Extract the (X, Y) coordinate from the center of the cell holding the provided text.  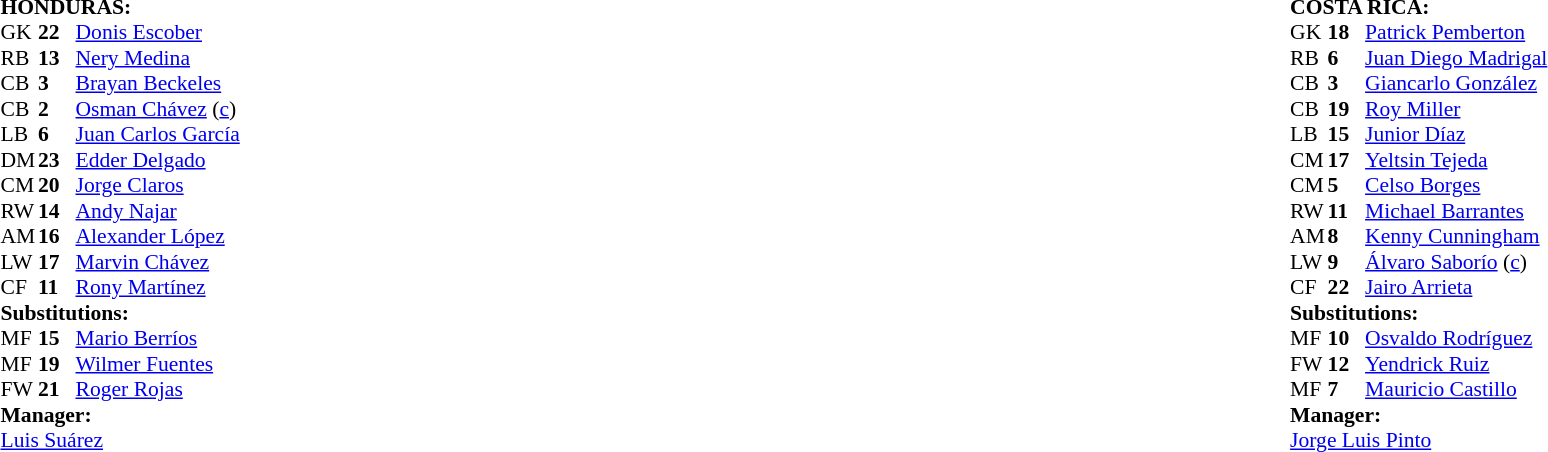
Michael Barrantes (1456, 211)
8 (1347, 237)
Osman Chávez (c) (158, 109)
Mauricio Castillo (1456, 389)
Brayan Beckeles (158, 83)
Jairo Arrieta (1456, 287)
21 (57, 389)
DM (19, 160)
5 (1347, 185)
Roy Miller (1456, 109)
2 (57, 109)
Patrick Pemberton (1456, 33)
Juan Carlos García (158, 135)
Junior Díaz (1456, 135)
Yendrick Ruiz (1456, 364)
Álvaro Saborío (c) (1456, 262)
Nery Medina (158, 58)
Mario Berríos (158, 339)
10 (1347, 339)
Andy Najar (158, 211)
12 (1347, 364)
Wilmer Fuentes (158, 364)
Marvin Chávez (158, 262)
Jorge Claros (158, 185)
9 (1347, 262)
Osvaldo Rodríguez (1456, 339)
Yeltsin Tejeda (1456, 160)
13 (57, 58)
Juan Diego Madrigal (1456, 58)
20 (57, 185)
Kenny Cunningham (1456, 237)
Rony Martínez (158, 287)
Giancarlo González (1456, 83)
23 (57, 160)
14 (57, 211)
Celso Borges (1456, 185)
18 (1347, 33)
Donis Escober (158, 33)
Alexander López (158, 237)
Roger Rojas (158, 389)
7 (1347, 389)
16 (57, 237)
Edder Delgado (158, 160)
